Find where the given text appears and provide that cell's center as (x, y) coordinate. 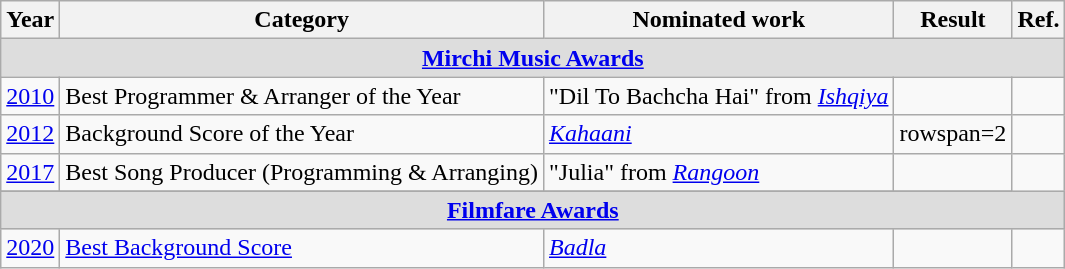
Ref. (1038, 20)
Best Song Producer (Programming & Arranging) (302, 172)
Nominated work (718, 20)
Result (953, 20)
"Dil To Bachcha Hai" from Ishqiya (718, 96)
Best Background Score (302, 248)
Best Programmer & Arranger of the Year (302, 96)
Filmfare Awards (533, 210)
2017 (30, 172)
Year (30, 20)
Mirchi Music Awards (533, 58)
Kahaani (718, 134)
2012 (30, 134)
2010 (30, 96)
Category (302, 20)
rowspan=2 (953, 134)
"Julia" from Rangoon (718, 172)
2020 (30, 248)
Background Score of the Year (302, 134)
Badla (718, 248)
